Return the [x, y] coordinate for the center point of the cell that contains the specified text.  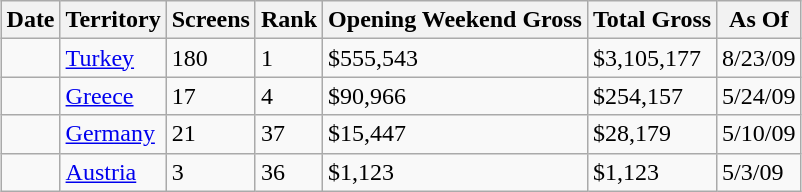
$555,543 [456, 58]
$28,179 [652, 134]
5/3/09 [759, 172]
$3,105,177 [652, 58]
As Of [759, 20]
$90,966 [456, 96]
180 [210, 58]
Greece [113, 96]
4 [288, 96]
5/10/09 [759, 134]
Territory [113, 20]
Screens [210, 20]
Germany [113, 134]
Date [30, 20]
Rank [288, 20]
Austria [113, 172]
$15,447 [456, 134]
17 [210, 96]
36 [288, 172]
21 [210, 134]
$254,157 [652, 96]
5/24/09 [759, 96]
Opening Weekend Gross [456, 20]
37 [288, 134]
Total Gross [652, 20]
Turkey [113, 58]
3 [210, 172]
1 [288, 58]
8/23/09 [759, 58]
